Detect which cell encompasses the target text, then output its [X, Y] center coordinate. 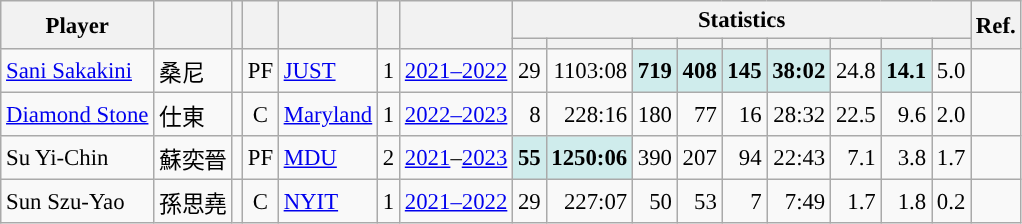
719 [656, 71]
Player [78, 25]
390 [656, 158]
3.8 [906, 158]
14.1 [906, 71]
94 [744, 158]
蘇奕晉 [193, 158]
24.8 [856, 71]
NYIT [328, 202]
38:02 [799, 71]
77 [700, 115]
Sun Szu-Yao [78, 202]
408 [700, 71]
7:49 [799, 202]
0.2 [952, 202]
Sani Sakakini [78, 71]
孫思堯 [193, 202]
2022–2023 [456, 115]
Diamond Stone [78, 115]
53 [700, 202]
5.0 [952, 71]
MDU [328, 158]
8 [530, 115]
207 [700, 158]
1.8 [906, 202]
Ref. [996, 25]
145 [744, 71]
22:43 [799, 158]
7 [744, 202]
1250:06 [590, 158]
22.5 [856, 115]
2.0 [952, 115]
228:16 [590, 115]
Maryland [328, 115]
180 [656, 115]
Statistics [742, 20]
227:07 [590, 202]
7.1 [856, 158]
55 [530, 158]
2021–2023 [456, 158]
16 [744, 115]
JUST [328, 71]
仕東 [193, 115]
50 [656, 202]
2 [389, 158]
28:32 [799, 115]
1103:08 [590, 71]
9.6 [906, 115]
桑尼 [193, 71]
Su Yi-Chin [78, 158]
